Locate the cell with the specified text and output its [x, y] center coordinate. 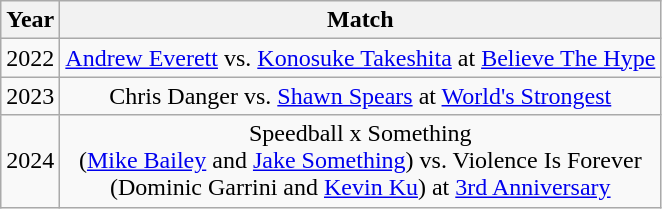
2024 [30, 161]
2023 [30, 96]
2022 [30, 58]
Andrew Everett vs. Konosuke Takeshita at Believe The Hype [360, 58]
Chris Danger vs. Shawn Spears at World's Strongest [360, 96]
Year [30, 20]
Speedball x Something(Mike Bailey and Jake Something) vs. Violence Is Forever(Dominic Garrini and Kevin Ku) at 3rd Anniversary [360, 161]
Match [360, 20]
